Identify which cell holds the provided text, then report its (x, y) central coordinate. 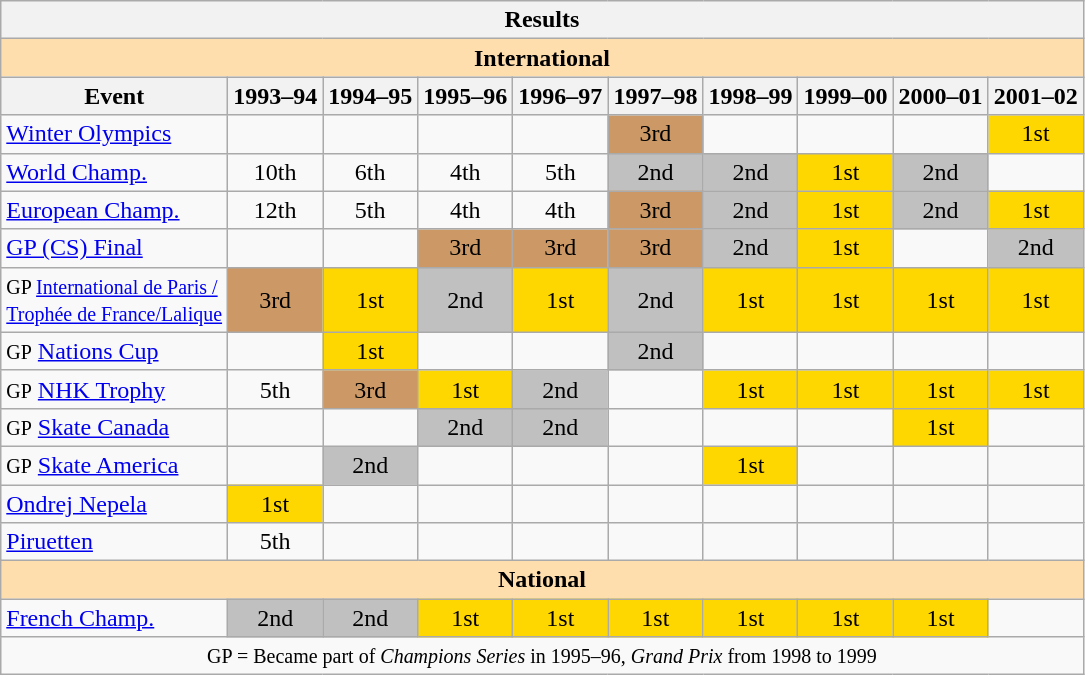
1996–97 (560, 96)
2000–01 (940, 96)
1993–94 (276, 96)
GP Nations Cup (114, 351)
GP Skate America (114, 465)
1999–00 (846, 96)
Event (114, 96)
Piruetten (114, 542)
International (542, 58)
1995–96 (466, 96)
6th (370, 172)
10th (276, 172)
GP NHK Trophy (114, 389)
GP Skate Canada (114, 427)
Ondrej Nepela (114, 503)
GP (CS) Final (114, 248)
GP = Became part of Champions Series in 1995–96, Grand Prix from 1998 to 1999 (542, 656)
World Champ. (114, 172)
Results (542, 20)
French Champ. (114, 618)
National (542, 580)
1998–99 (750, 96)
12th (276, 210)
1994–95 (370, 96)
GP International de Paris / Trophée de France/Lalique (114, 300)
Winter Olympics (114, 134)
1997–98 (656, 96)
European Champ. (114, 210)
2001–02 (1036, 96)
